Return (X, Y) of the center of cell containing provided text 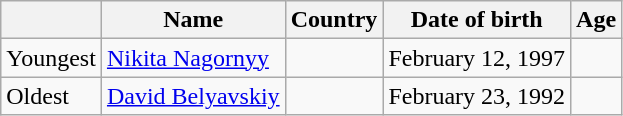
Nikita Nagornyy (193, 58)
Youngest (52, 58)
Country (334, 20)
February 12, 1997 (477, 58)
David Belyavskiy (193, 96)
Oldest (52, 96)
Age (596, 20)
February 23, 1992 (477, 96)
Date of birth (477, 20)
Name (193, 20)
